Determine the [x, y] coordinate at the center of the cell enclosing the given text.  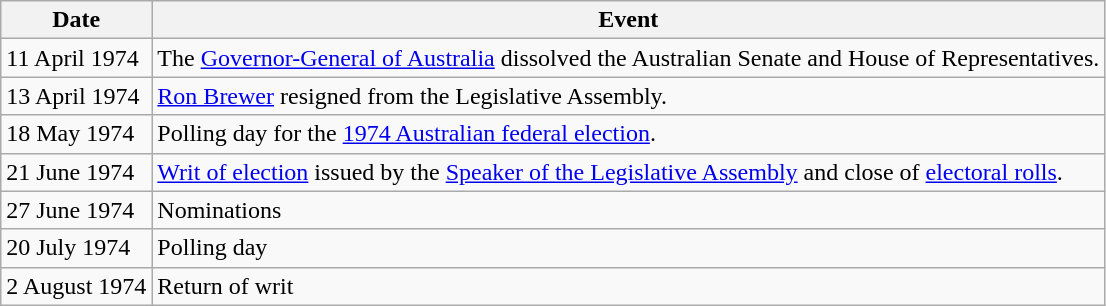
11 April 1974 [76, 58]
20 July 1974 [76, 248]
The Governor-General of Australia dissolved the Australian Senate and House of Representatives. [628, 58]
13 April 1974 [76, 96]
Ron Brewer resigned from the Legislative Assembly. [628, 96]
2 August 1974 [76, 286]
Nominations [628, 210]
Writ of election issued by the Speaker of the Legislative Assembly and close of electoral rolls. [628, 172]
27 June 1974 [76, 210]
Date [76, 20]
Event [628, 20]
21 June 1974 [76, 172]
18 May 1974 [76, 134]
Polling day [628, 248]
Return of writ [628, 286]
Polling day for the 1974 Australian federal election. [628, 134]
